Return the [X, Y] coordinate for the center point of the cell that contains the specified text.  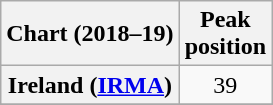
Chart (2018–19) [90, 34]
Ireland (IRMA) [90, 85]
Peakposition [225, 34]
39 [225, 85]
